Provide the [x, y] coordinate of the cell's center where the given text is located.  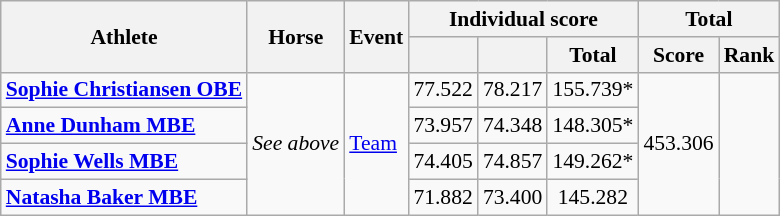
Sophie Christiansen OBE [124, 90]
74.405 [442, 162]
74.348 [512, 126]
73.957 [442, 126]
Horse [296, 36]
74.857 [512, 162]
149.262* [592, 162]
78.217 [512, 90]
77.522 [442, 90]
Natasha Baker MBE [124, 197]
Sophie Wells MBE [124, 162]
Anne Dunham MBE [124, 126]
155.739* [592, 90]
Event [376, 36]
453.306 [678, 143]
Athlete [124, 36]
See above [296, 143]
148.305* [592, 126]
Score [678, 55]
145.282 [592, 197]
Rank [750, 55]
71.882 [442, 197]
73.400 [512, 197]
Individual score [523, 19]
Team [376, 143]
